Locate the cell with the specified text and output its (x, y) center coordinate. 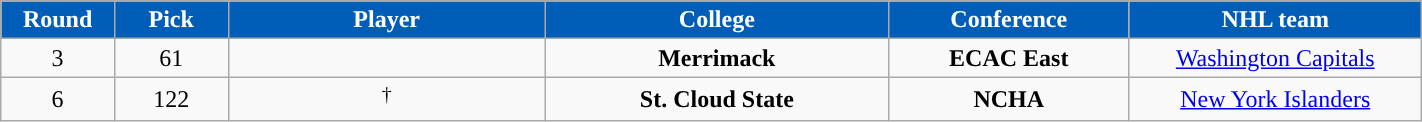
Round (58, 20)
NCHA (1008, 100)
ECAC East (1008, 58)
Conference (1008, 20)
St. Cloud State (716, 100)
New York Islanders (1275, 100)
122 (171, 100)
NHL team (1275, 20)
6 (58, 100)
61 (171, 58)
Player (386, 20)
Pick (171, 20)
Merrimack (716, 58)
College (716, 20)
Washington Capitals (1275, 58)
3 (58, 58)
† (386, 100)
